Capture the cell that displays the provided text and extract its [x, y] central coordinate. 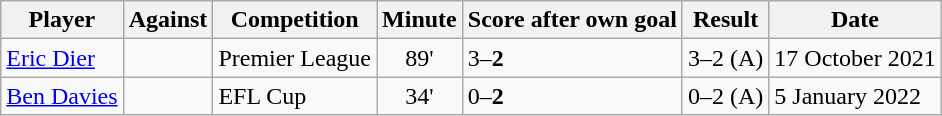
0–2 [572, 96]
17 October 2021 [855, 58]
EFL Cup [295, 96]
Minute [420, 20]
0–2 (A) [725, 96]
34' [420, 96]
Against [168, 20]
Result [725, 20]
Premier League [295, 58]
3–2 [572, 58]
89' [420, 58]
Score after own goal [572, 20]
Eric Dier [62, 58]
Date [855, 20]
3–2 (A) [725, 58]
Ben Davies [62, 96]
5 January 2022 [855, 96]
Player [62, 20]
Competition [295, 20]
